Find where the given text appears and provide that cell's center as (X, Y) coordinate. 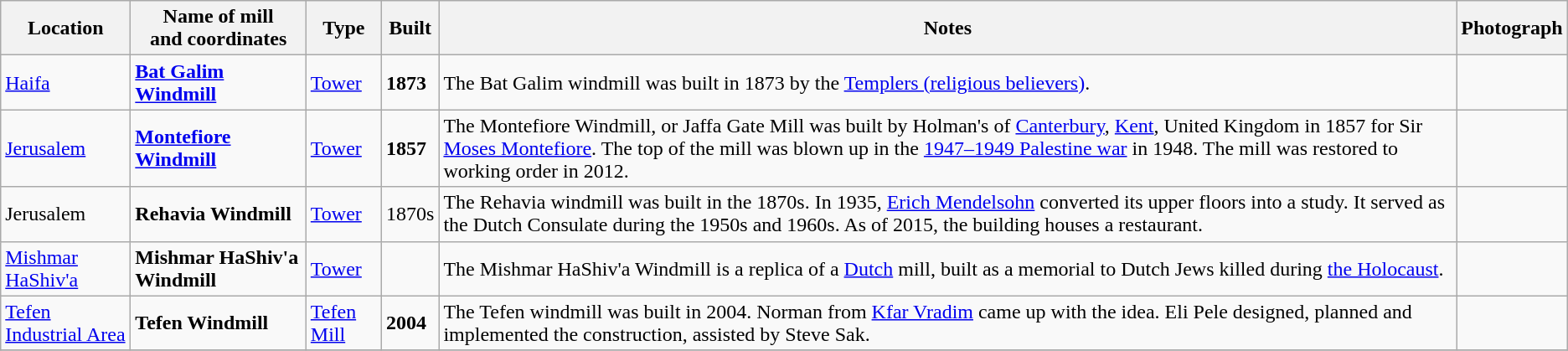
1857 (410, 148)
1870s (410, 214)
Type (343, 28)
Montefiore Windmill (219, 148)
Rehavia Windmill (219, 214)
Built (410, 28)
Haifa (65, 82)
1873 (410, 82)
Tefen Industrial Area (65, 323)
Notes (948, 28)
The Bat Galim windmill was built in 1873 by the Templers (religious believers). (948, 82)
Tefen Mill (343, 323)
Name of milland coordinates (219, 28)
Tefen Windmill (219, 323)
Mishmar HaShiv'a (65, 268)
2004 (410, 323)
The Mishmar HaShiv'a Windmill is a replica of a Dutch mill, built as a memorial to Dutch Jews killed during the Holocaust. (948, 268)
Mishmar HaShiv'a Windmill (219, 268)
Photograph (1512, 28)
Bat Galim Windmill (219, 82)
Location (65, 28)
